Search for the cell housing the specified text and yield its (X, Y) center coordinate. 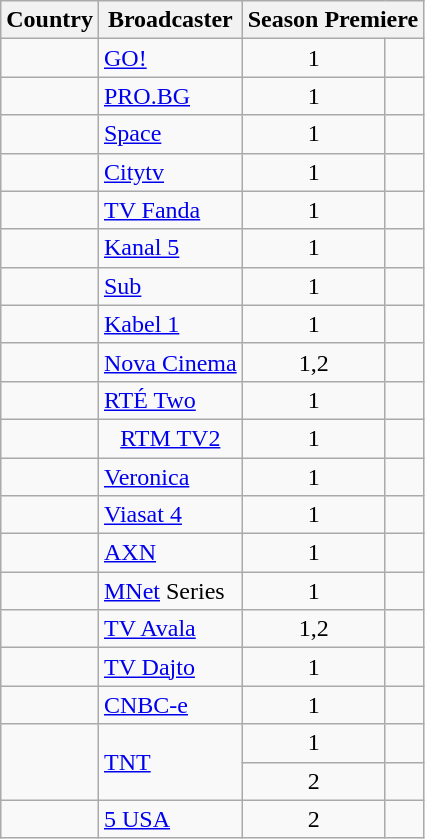
Broadcaster (170, 20)
Country (50, 20)
Viasat 4 (170, 515)
TV Fanda (170, 210)
Season Premiere (332, 20)
Space (170, 134)
RTM TV2 (170, 438)
Veronica (170, 477)
Sub (170, 286)
TV Dajto (170, 667)
AXN (170, 553)
Citytv (170, 172)
5 USA (170, 819)
GO! (170, 58)
Kabel 1 (170, 324)
PRO.BG (170, 96)
RTÉ Two (170, 400)
Kanal 5 (170, 248)
TNT (170, 762)
Nova Cinema (170, 362)
CNBC-e (170, 705)
MNet Series (170, 591)
TV Avala (170, 629)
